Pinpoint the cell where the given text exists, returning its (x, y) midpoint coordinate. 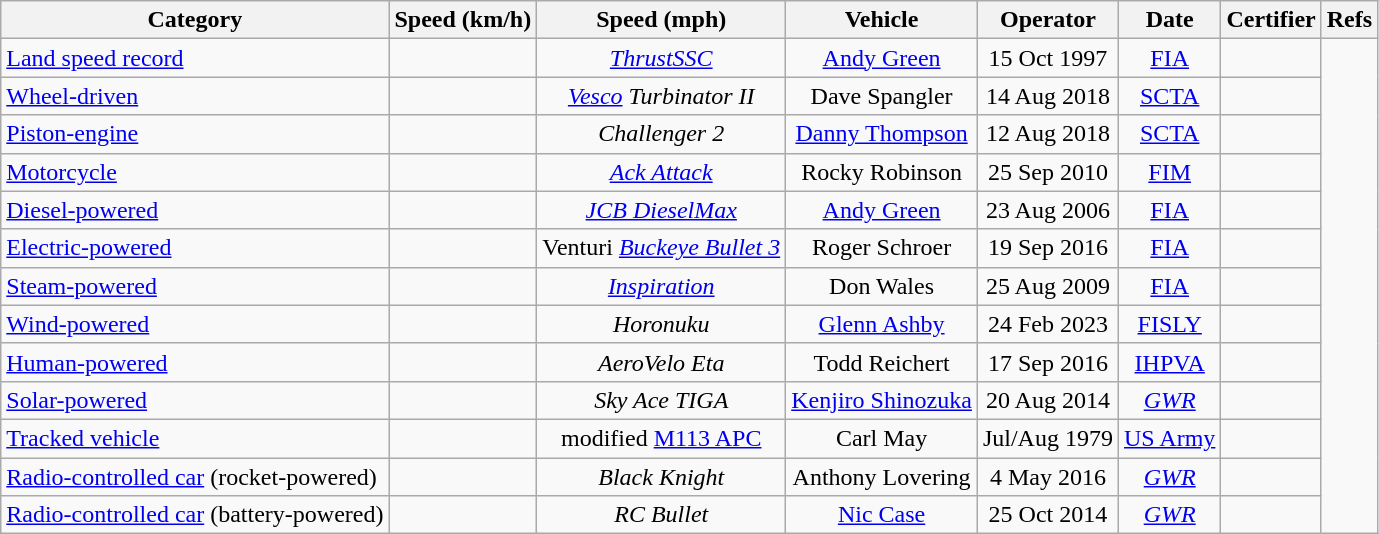
Wind-powered (195, 324)
IHPVA (1169, 362)
Venturi Buckeye Bullet 3 (662, 248)
24 Feb 2023 (1048, 324)
23 Aug 2006 (1048, 210)
Vehicle (882, 20)
Refs (1349, 20)
15 Oct 1997 (1048, 58)
Horonuku (662, 324)
Motorcycle (195, 172)
FIM (1169, 172)
Black Knight (662, 477)
Kenjiro Shinozuka (882, 400)
Category (195, 20)
Radio-controlled car (rocket-powered) (195, 477)
Nic Case (882, 515)
Inspiration (662, 286)
Radio-controlled car (battery-powered) (195, 515)
JCB DieselMax (662, 210)
ThrustSSC (662, 58)
Land speed record (195, 58)
25 Oct 2014 (1048, 515)
FISLY (1169, 324)
Electric-powered (195, 248)
Date (1169, 20)
Operator (1048, 20)
12 Aug 2018 (1048, 134)
Roger Schroer (882, 248)
Diesel-powered (195, 210)
Todd Reichert (882, 362)
Glenn Ashby (882, 324)
Dave Spangler (882, 96)
Human-powered (195, 362)
Tracked vehicle (195, 438)
Danny Thompson (882, 134)
Ack Attack (662, 172)
Challenger 2 (662, 134)
Speed (km/h) (463, 20)
AeroVelo Eta (662, 362)
Piston-engine (195, 134)
Don Wales (882, 286)
Wheel-driven (195, 96)
25 Aug 2009 (1048, 286)
20 Aug 2014 (1048, 400)
Steam-powered (195, 286)
4 May 2016 (1048, 477)
US Army (1169, 438)
modified M113 APC (662, 438)
Anthony Lovering (882, 477)
17 Sep 2016 (1048, 362)
Solar-powered (195, 400)
RC Bullet (662, 515)
Sky Ace TIGA (662, 400)
Vesco Turbinator II (662, 96)
14 Aug 2018 (1048, 96)
Speed (mph) (662, 20)
25 Sep 2010 (1048, 172)
Jul/Aug 1979 (1048, 438)
19 Sep 2016 (1048, 248)
Rocky Robinson (882, 172)
Carl May (882, 438)
Certifier (1271, 20)
